Extract the [x, y] coordinate from the center of the cell holding the provided text.  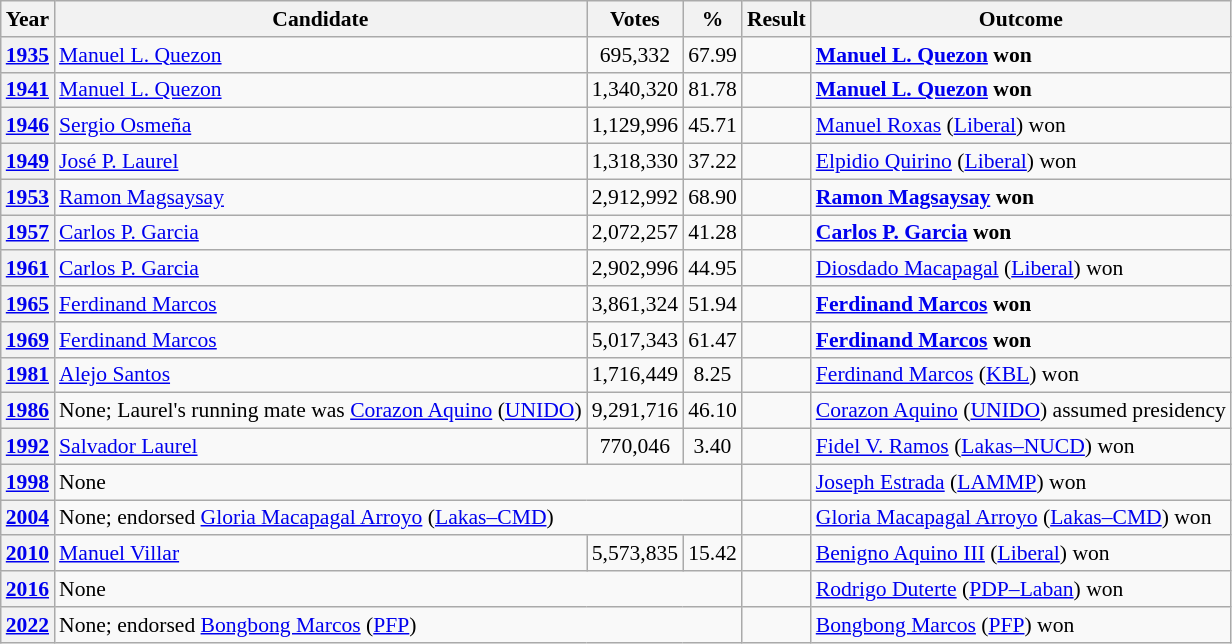
1998 [28, 482]
61.47 [712, 340]
1986 [28, 411]
Ramon Magsaysay won [1021, 197]
68.90 [712, 197]
Rodrigo Duterte (PDP–Laban) won [1021, 589]
None; endorsed Gloria Macapagal Arroyo (Lakas–CMD) [398, 518]
5,573,835 [635, 554]
Joseph Estrada (LAMMP) won [1021, 482]
Year [28, 19]
2,072,257 [635, 233]
1,318,330 [635, 162]
1946 [28, 126]
3,861,324 [635, 304]
Votes [635, 19]
José P. Laurel [320, 162]
Sergio Osmeña [320, 126]
1981 [28, 375]
1965 [28, 304]
2004 [28, 518]
1961 [28, 269]
Alejo Santos [320, 375]
51.94 [712, 304]
41.28 [712, 233]
81.78 [712, 90]
Salvador Laurel [320, 447]
8.25 [712, 375]
Manuel Roxas (Liberal) won [1021, 126]
9,291,716 [635, 411]
1957 [28, 233]
770,046 [635, 447]
15.42 [712, 554]
Ramon Magsaysay [320, 197]
1935 [28, 55]
Diosdado Macapagal (Liberal) won [1021, 269]
45.71 [712, 126]
2,912,992 [635, 197]
1,340,320 [635, 90]
% [712, 19]
46.10 [712, 411]
1992 [28, 447]
Corazon Aquino (UNIDO) assumed presidency [1021, 411]
1941 [28, 90]
Outcome [1021, 19]
Carlos P. Garcia won [1021, 233]
37.22 [712, 162]
Ferdinand Marcos (KBL) won [1021, 375]
Benigno Aquino III (Liberal) won [1021, 554]
67.99 [712, 55]
Fidel V. Ramos (Lakas–NUCD) won [1021, 447]
2010 [28, 554]
Result [776, 19]
1,716,449 [635, 375]
1,129,996 [635, 126]
None; Laurel's running mate was Corazon Aquino (UNIDO) [320, 411]
1953 [28, 197]
2,902,996 [635, 269]
Elpidio Quirino (Liberal) won [1021, 162]
695,332 [635, 55]
Manuel Villar [320, 554]
None; endorsed Bongbong Marcos (PFP) [398, 625]
1949 [28, 162]
Gloria Macapagal Arroyo (Lakas–CMD) won [1021, 518]
Bongbong Marcos (PFP) won [1021, 625]
Candidate [320, 19]
5,017,343 [635, 340]
1969 [28, 340]
44.95 [712, 269]
2016 [28, 589]
3.40 [712, 447]
2022 [28, 625]
